Pinpoint the cell where the given text exists, returning its [X, Y] midpoint coordinate. 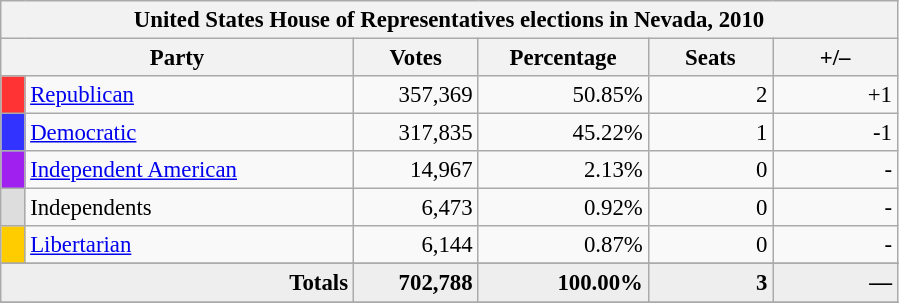
6,144 [416, 245]
+1 [836, 95]
0.92% [563, 208]
-1 [836, 133]
United States House of Representatives elections in Nevada, 2010 [450, 20]
Republican [189, 95]
45.22% [563, 133]
357,369 [416, 95]
14,967 [416, 170]
Totals [178, 283]
Democratic [189, 133]
Party [178, 58]
Percentage [563, 58]
Seats [710, 58]
Votes [416, 58]
2.13% [563, 170]
702,788 [416, 283]
50.85% [563, 95]
— [836, 283]
Independent American [189, 170]
Independents [189, 208]
100.00% [563, 283]
2 [710, 95]
317,835 [416, 133]
3 [710, 283]
0.87% [563, 245]
6,473 [416, 208]
+/– [836, 58]
1 [710, 133]
Libertarian [189, 245]
